Provide the (x, y) coordinate of the cell's center where the given text is located.  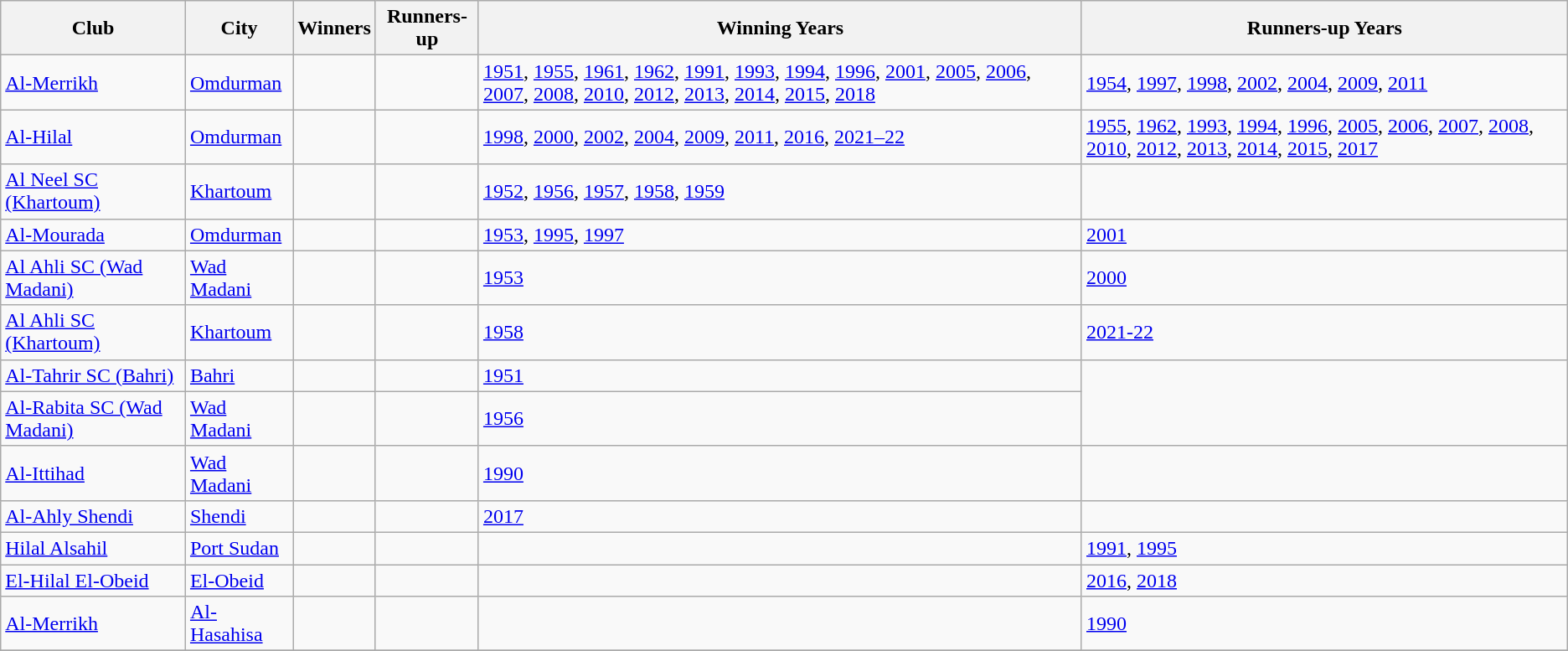
Al-Rabita SC (Wad Madani) (94, 419)
Al Ahli SC (Khartoum) (94, 332)
1951 (780, 375)
1951, 1955, 1961, 1962, 1991, 1993, 1994, 1996, 2001, 2005, 2006, 2007, 2008, 2010, 2012, 2013, 2014, 2015, 2018 (780, 82)
Al Neel SC (Khartoum) (94, 191)
Al-Mourada (94, 235)
2000 (1324, 278)
1954, 1997, 1998, 2002, 2004, 2009, 2011 (1324, 82)
Al-Ahly Shendi (94, 516)
1991, 1995 (1324, 548)
Club (94, 28)
Runners-up (427, 28)
1953 (780, 278)
Hilal Alsahil (94, 548)
Shendi (239, 516)
1956 (780, 419)
City (239, 28)
1955, 1962, 1993, 1994, 1996, 2005, 2006, 2007, 2008, 2010, 2012, 2013, 2014, 2015, 2017 (1324, 137)
1998, 2000, 2002, 2004, 2009, 2011, 2016, 2021–22 (780, 137)
Al-Hilal (94, 137)
Winners (335, 28)
El-Hilal El-Obeid (94, 581)
1958 (780, 332)
2001 (1324, 235)
Bahri (239, 375)
1953, 1995, 1997 (780, 235)
2016, 2018 (1324, 581)
Al Ahli SC (Wad Madani) (94, 278)
Runners-up Years (1324, 28)
Al-Ittihad (94, 473)
2017 (780, 516)
Al-Hasahisa (239, 623)
Al-Tahrir SC (Bahri) (94, 375)
2021-22 (1324, 332)
1952, 1956, 1957, 1958, 1959 (780, 191)
Port Sudan (239, 548)
El-Obeid (239, 581)
Winning Years (780, 28)
